Locate the cell with the specified text and output its (X, Y) center coordinate. 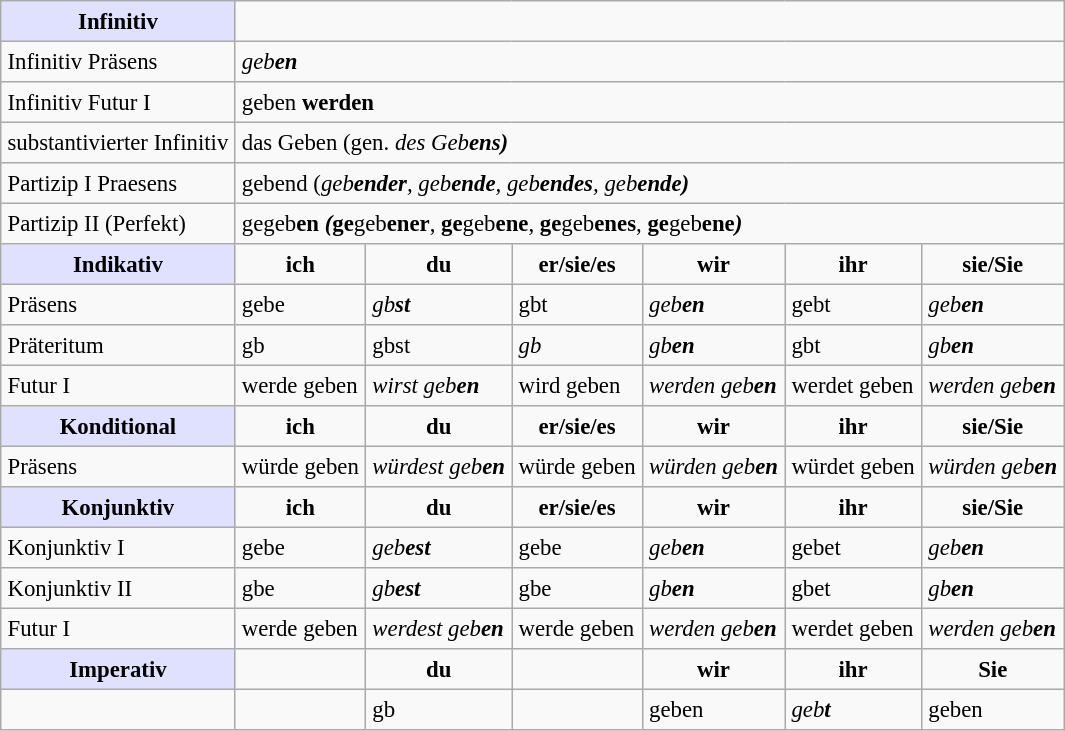
gebest (439, 547)
Konjunktiv II (118, 588)
gbet (854, 588)
Infinitiv Futur I (118, 102)
gbest (439, 588)
Infinitiv (118, 21)
Indikativ (118, 264)
Konditional (118, 426)
Infinitiv Präsens (118, 61)
Konjunktiv I (118, 547)
Konjunktiv (118, 507)
substantivierter Infinitiv (118, 142)
werdest geben (439, 628)
würdet geben (854, 466)
wirst geben (439, 385)
geben werden (650, 102)
Präteritum (118, 345)
gegeben (gegebener, gegebene, gegebenes, gegebene) (650, 223)
wird geben (578, 385)
Partizip II (Perfekt) (118, 223)
würdest geben (439, 466)
Imperativ (118, 669)
gebend (gebender, gebende, gebendes, gebende) (650, 183)
Partizip I Praesens (118, 183)
Sie (993, 669)
gebet (854, 547)
das Geben (gen. des Gebens) (650, 142)
